For the text-containing cell, return its midpoint in [X, Y] coordinate format. 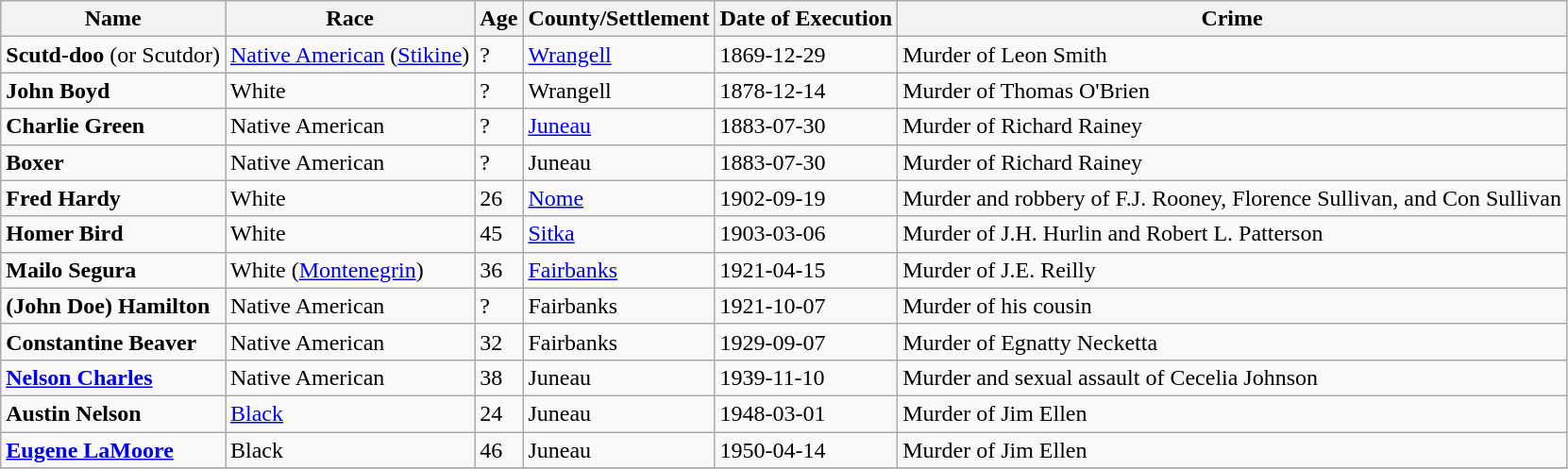
Eugene LaMoore [113, 450]
24 [498, 413]
Murder and robbery of F.J. Rooney, Florence Sullivan, and Con Sullivan [1233, 198]
1929-09-07 [806, 342]
Sitka [619, 234]
Age [498, 19]
County/Settlement [619, 19]
Homer Bird [113, 234]
1903-03-06 [806, 234]
1939-11-10 [806, 377]
Charlie Green [113, 126]
45 [498, 234]
Constantine Beaver [113, 342]
Nelson Charles [113, 377]
Scutd-doo (or Scutdor) [113, 55]
Murder of Thomas O'Brien [1233, 91]
1902-09-19 [806, 198]
White (Montenegrin) [349, 270]
1878-12-14 [806, 91]
Native American (Stikine) [349, 55]
1869-12-29 [806, 55]
36 [498, 270]
Crime [1233, 19]
Murder and sexual assault of Cecelia Johnson [1233, 377]
Austin Nelson [113, 413]
Boxer [113, 162]
26 [498, 198]
1948-03-01 [806, 413]
Race [349, 19]
32 [498, 342]
1921-04-15 [806, 270]
1921-10-07 [806, 306]
Fred Hardy [113, 198]
Date of Execution [806, 19]
Murder of J.E. Reilly [1233, 270]
Nome [619, 198]
John Boyd [113, 91]
Murder of J.H. Hurlin and Robert L. Patterson [1233, 234]
Murder of his cousin [1233, 306]
Murder of Egnatty Necketta [1233, 342]
Mailo Segura [113, 270]
Murder of Leon Smith [1233, 55]
46 [498, 450]
38 [498, 377]
1950-04-14 [806, 450]
(John Doe) Hamilton [113, 306]
Name [113, 19]
